Locate the cell with the specified text and output its (X, Y) center coordinate. 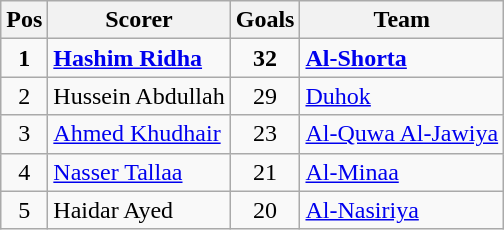
Al-Nasiriya (402, 210)
Hashim Ridha (139, 58)
Team (402, 20)
Goals (265, 20)
Hussein Abdullah (139, 96)
Haidar Ayed (139, 210)
23 (265, 134)
21 (265, 172)
3 (24, 134)
Scorer (139, 20)
29 (265, 96)
Duhok (402, 96)
2 (24, 96)
Ahmed Khudhair (139, 134)
20 (265, 210)
Al-Quwa Al-Jawiya (402, 134)
Al-Minaa (402, 172)
32 (265, 58)
Pos (24, 20)
5 (24, 210)
Nasser Tallaa (139, 172)
Al-Shorta (402, 58)
4 (24, 172)
1 (24, 58)
